Search for the cell housing the specified text and yield its (x, y) center coordinate. 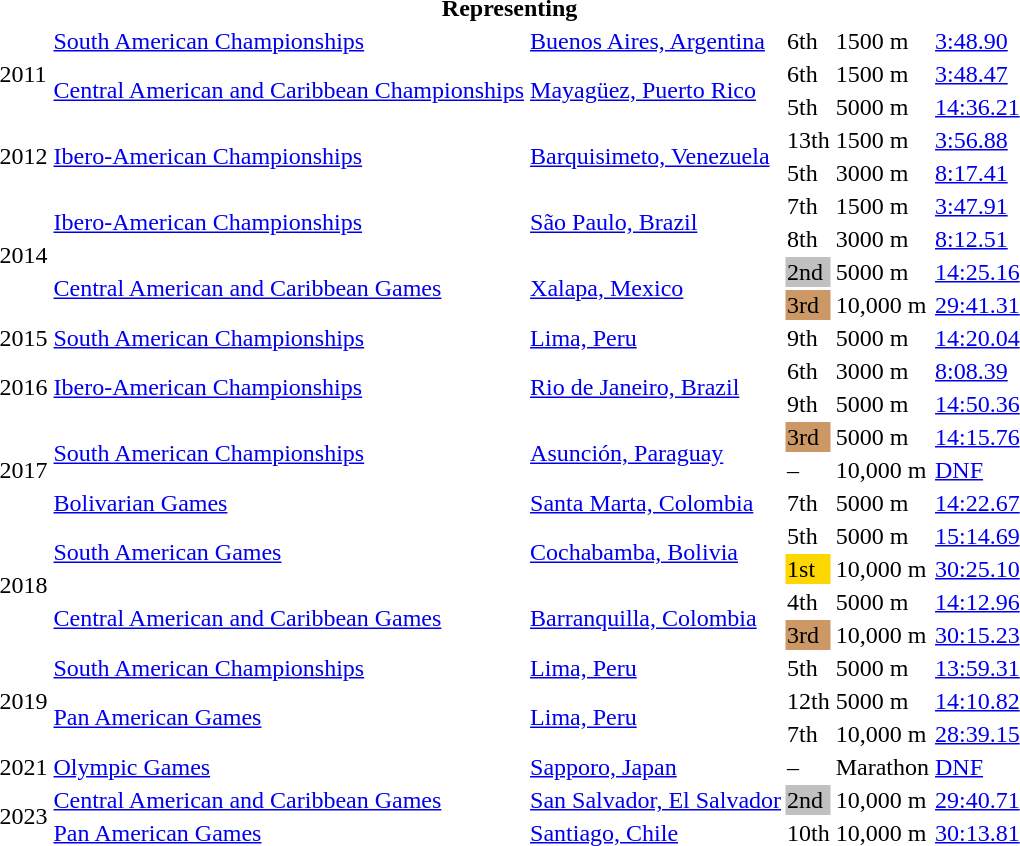
Asunción, Paraguay (656, 454)
São Paulo, Brazil (656, 222)
Cochabamba, Bolivia (656, 552)
Rio de Janeiro, Brazil (656, 388)
Barquisimeto, Venezuela (656, 156)
South American Games (289, 552)
Sapporo, Japan (656, 767)
San Salvador, El Salvador (656, 800)
Marathon (882, 767)
12th (809, 701)
13th (809, 140)
Mayagüez, Puerto Rico (656, 90)
Pan American Games (289, 718)
Central American and Caribbean Championships (289, 90)
Bolivarian Games (289, 503)
Buenos Aires, Argentina (656, 41)
Xalapa, Mexico (656, 288)
Barranquilla, Colombia (656, 618)
Olympic Games (289, 767)
1st (809, 569)
Santa Marta, Colombia (656, 503)
8th (809, 239)
4th (809, 602)
